Pinpoint the cell where the given text exists, returning its [X, Y] midpoint coordinate. 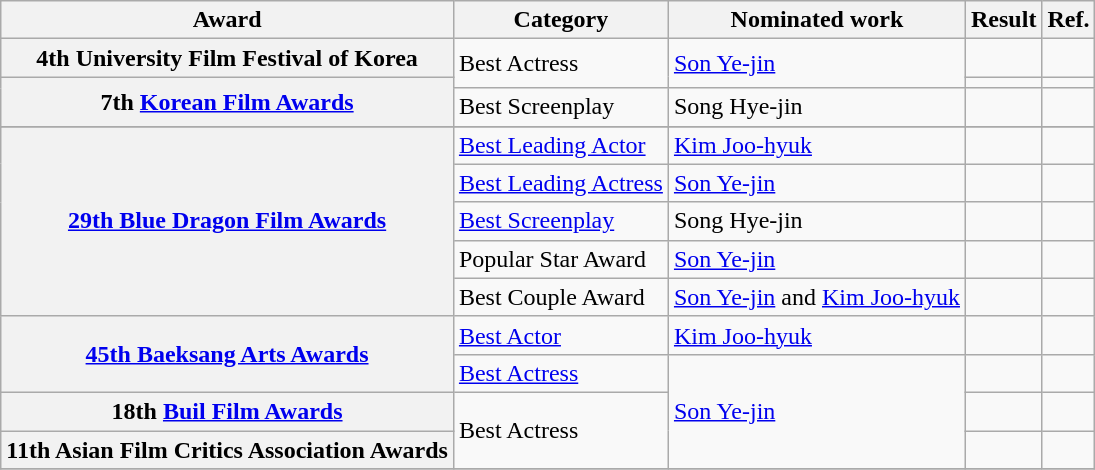
Popular Star Award [560, 259]
Nominated work [816, 20]
Result [1004, 20]
Best Leading Actor [560, 145]
Son Ye-jin and Kim Joo-hyuk [816, 297]
Ref. [1068, 20]
29th Blue Dragon Film Awards [228, 221]
18th Buil Film Awards [228, 411]
Best Actor [560, 335]
Best Leading Actress [560, 183]
4th University Film Festival of Korea [228, 58]
45th Baeksang Arts Awards [228, 354]
7th Korean Film Awards [228, 102]
11th Asian Film Critics Association Awards [228, 449]
Category [560, 20]
Award [228, 20]
Best Couple Award [560, 297]
